Return (X, Y) of the center of cell containing provided text 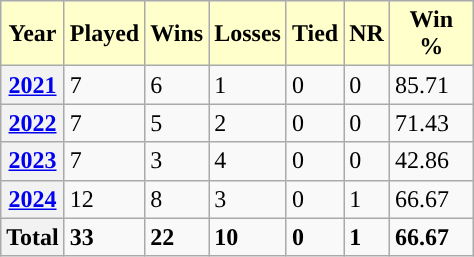
NR (367, 34)
2022 (33, 123)
Win % (431, 34)
2023 (33, 161)
8 (177, 199)
4 (248, 161)
2024 (33, 199)
12 (104, 199)
33 (104, 237)
Wins (177, 34)
2 (248, 123)
2021 (33, 85)
Tied (314, 34)
10 (248, 237)
Year (33, 34)
Losses (248, 34)
Total (33, 237)
6 (177, 85)
85.71 (431, 85)
5 (177, 123)
22 (177, 237)
Played (104, 34)
71.43 (431, 123)
42.86 (431, 161)
